Determine the (X, Y) coordinate at the center of the cell enclosing the given text.  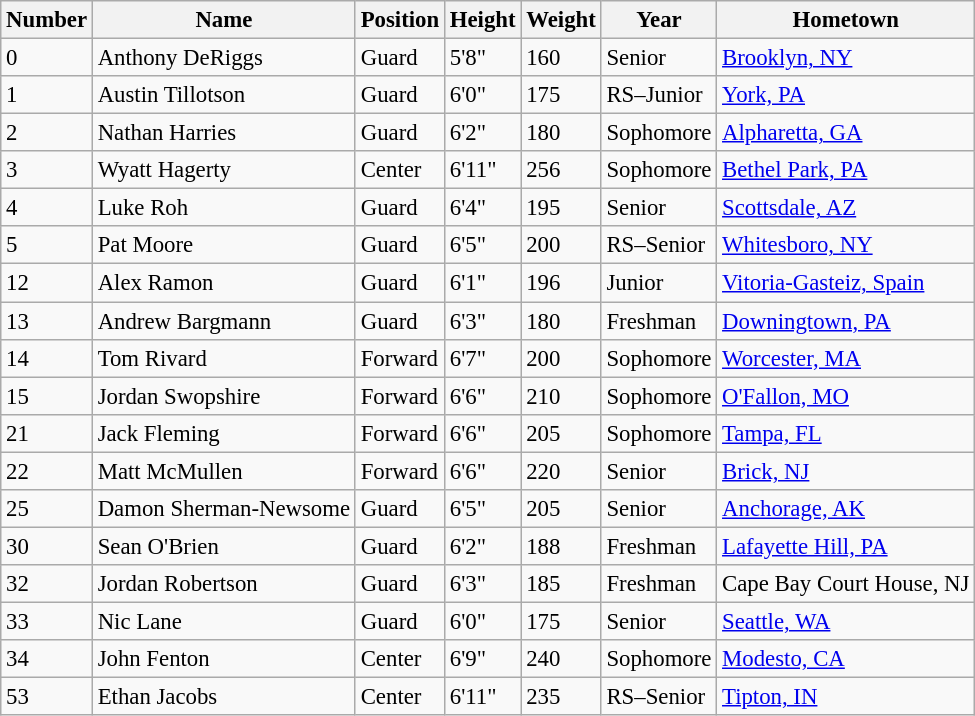
Andrew Bargmann (224, 321)
Lafayette Hill, PA (846, 546)
14 (47, 358)
220 (561, 471)
Anchorage, AK (846, 509)
O'Fallon, MO (846, 396)
Whitesboro, NY (846, 245)
5'8" (482, 58)
196 (561, 283)
15 (47, 396)
25 (47, 509)
0 (47, 58)
Modesto, CA (846, 659)
34 (47, 659)
Tampa, FL (846, 433)
Scottsdale, AZ (846, 208)
Sean O'Brien (224, 546)
Tipton, IN (846, 697)
Worcester, MA (846, 358)
Wyatt Hagerty (224, 170)
Anthony DeRiggs (224, 58)
Downingtown, PA (846, 321)
195 (561, 208)
6'1" (482, 283)
22 (47, 471)
5 (47, 245)
RS–Junior (659, 95)
John Fenton (224, 659)
4 (47, 208)
256 (561, 170)
Nathan Harries (224, 133)
Alpharetta, GA (846, 133)
Hometown (846, 20)
Damon Sherman-Newsome (224, 509)
Name (224, 20)
Bethel Park, PA (846, 170)
Cape Bay Court House, NJ (846, 584)
Year (659, 20)
240 (561, 659)
Position (400, 20)
Height (482, 20)
188 (561, 546)
Seattle, WA (846, 621)
160 (561, 58)
13 (47, 321)
3 (47, 170)
Junior (659, 283)
Matt McMullen (224, 471)
12 (47, 283)
185 (561, 584)
6'4" (482, 208)
Brooklyn, NY (846, 58)
53 (47, 697)
Nic Lane (224, 621)
Weight (561, 20)
Jordan Swopshire (224, 396)
1 (47, 95)
2 (47, 133)
21 (47, 433)
32 (47, 584)
Austin Tillotson (224, 95)
Ethan Jacobs (224, 697)
Number (47, 20)
Pat Moore (224, 245)
210 (561, 396)
33 (47, 621)
York, PA (846, 95)
Jack Fleming (224, 433)
Tom Rivard (224, 358)
Brick, NJ (846, 471)
6'7" (482, 358)
30 (47, 546)
Luke Roh (224, 208)
Vitoria-Gasteiz, Spain (846, 283)
235 (561, 697)
6'9" (482, 659)
Jordan Robertson (224, 584)
Alex Ramon (224, 283)
